Determine the (X, Y) coordinate at the center of the cell enclosing the given text.  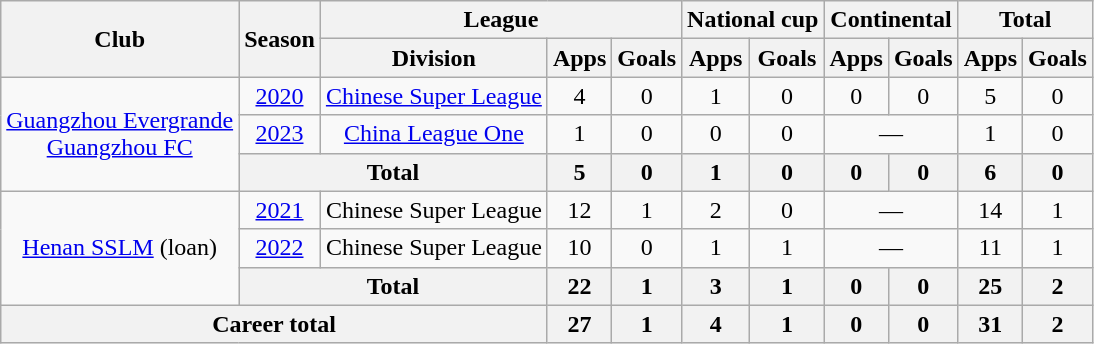
2020 (280, 96)
2023 (280, 134)
2021 (280, 210)
10 (579, 248)
25 (990, 286)
22 (579, 286)
11 (990, 248)
3 (716, 286)
12 (579, 210)
China League One (434, 134)
6 (990, 172)
Club (120, 39)
27 (579, 324)
Division (434, 58)
Continental (891, 20)
Guangzhou EvergrandeGuangzhou FC (120, 134)
14 (990, 210)
Career total (274, 324)
Season (280, 39)
2022 (280, 248)
31 (990, 324)
Henan SSLM (loan) (120, 248)
League (500, 20)
National cup (753, 20)
